For the text-containing cell, return its midpoint in [X, Y] coordinate format. 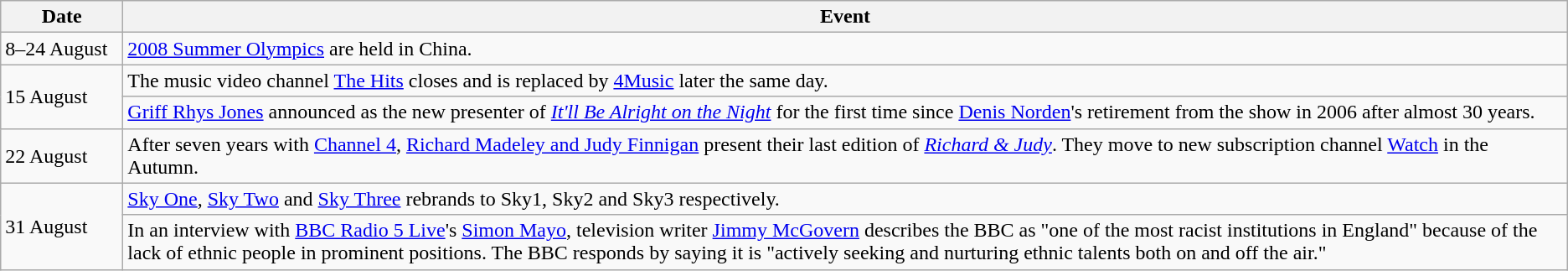
8–24 August [62, 49]
31 August [62, 227]
Date [62, 17]
Sky One, Sky Two and Sky Three rebrands to Sky1, Sky2 and Sky3 respectively. [845, 199]
Event [845, 17]
The music video channel The Hits closes and is replaced by 4Music later the same day. [845, 81]
2008 Summer Olympics are held in China. [845, 49]
15 August [62, 96]
22 August [62, 156]
